Provide the [x, y] coordinate of the cell's center where the given text is located.  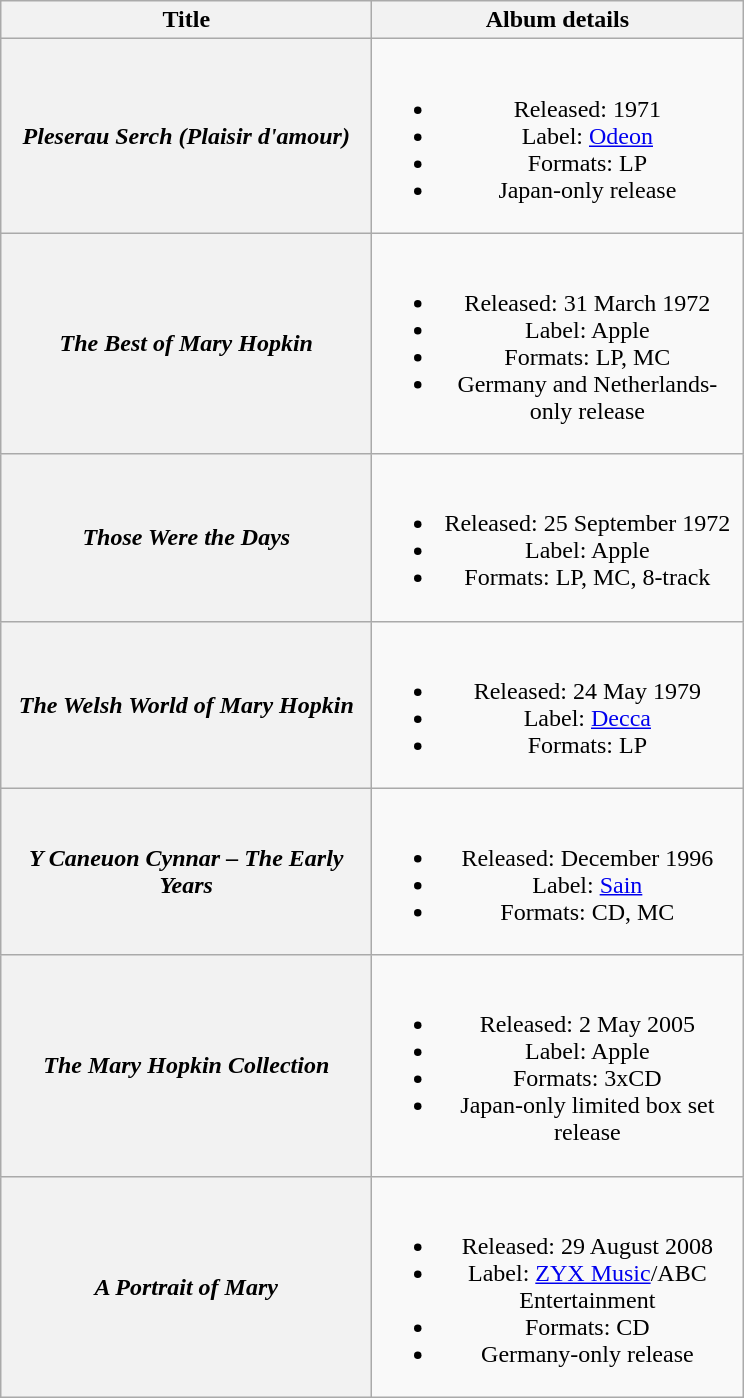
The Mary Hopkin Collection [186, 1066]
Album details [558, 20]
Released: 29 August 2008Label: ZYX Music/ABC EntertainmentFormats: CDGermany-only release [558, 1286]
Pleserau Serch (Plaisir d'amour) [186, 136]
Released: 2 May 2005Label: AppleFormats: 3xCDJapan-only limited box set release [558, 1066]
Released: 25 September 1972Label: AppleFormats: LP, MC, 8-track [558, 538]
The Best of Mary Hopkin [186, 344]
Released: 24 May 1979Label: DeccaFormats: LP [558, 704]
Released: 1971Label: OdeonFormats: LPJapan-only release [558, 136]
Released: December 1996Label: SainFormats: CD, MC [558, 872]
A Portrait of Mary [186, 1286]
Title [186, 20]
Those Were the Days [186, 538]
The Welsh World of Mary Hopkin [186, 704]
Y Caneuon Cynnar – The Early Years [186, 872]
Released: 31 March 1972Label: AppleFormats: LP, MCGermany and Netherlands-only release [558, 344]
